Capture the cell that displays the provided text and extract its [X, Y] central coordinate. 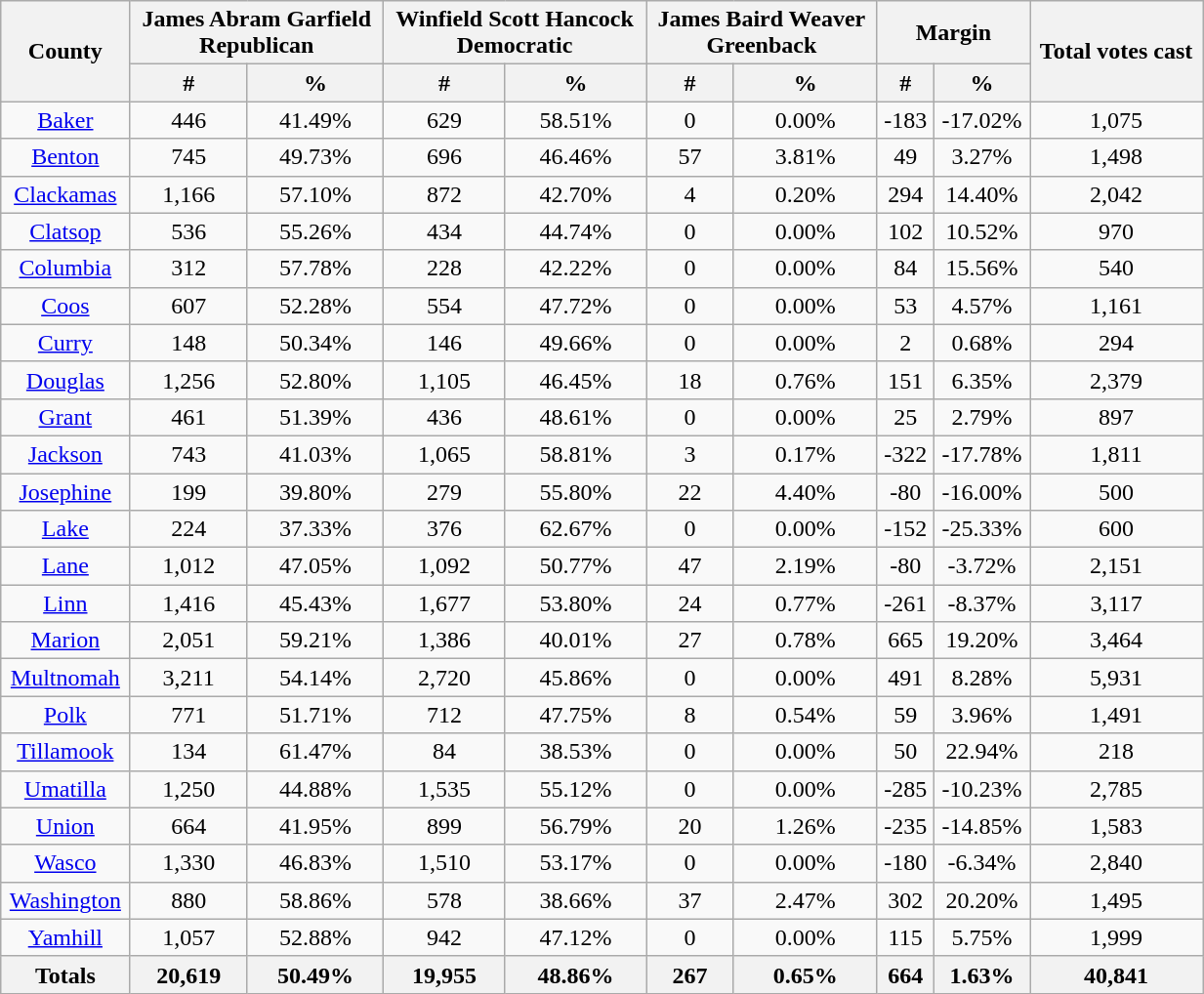
Clatsop [65, 231]
Grant [65, 417]
3,117 [1117, 603]
Tillamook [65, 752]
1,999 [1117, 937]
47.72% [575, 306]
53 [905, 306]
44.74% [575, 231]
1,065 [445, 454]
22 [690, 491]
25 [905, 417]
199 [188, 491]
44.88% [314, 789]
59.21% [314, 641]
0.76% [805, 380]
Douglas [65, 380]
1,416 [188, 603]
Washington [65, 900]
Wasco [65, 863]
712 [445, 715]
Columbia [65, 269]
4.57% [981, 306]
665 [905, 641]
37 [690, 900]
Union [65, 826]
536 [188, 231]
55.26% [314, 231]
Yamhill [65, 937]
3.96% [981, 715]
1,166 [188, 194]
554 [445, 306]
15.56% [981, 269]
38.66% [575, 900]
45.43% [314, 603]
39.80% [314, 491]
41.49% [314, 120]
434 [445, 231]
1,256 [188, 380]
5,931 [1117, 678]
-322 [905, 454]
1,583 [1117, 826]
50.77% [575, 566]
491 [905, 678]
-17.78% [981, 454]
942 [445, 937]
267 [690, 974]
897 [1117, 417]
Clackamas [65, 194]
218 [1117, 752]
1,491 [1117, 715]
57.78% [314, 269]
578 [445, 900]
8 [690, 715]
47.12% [575, 937]
46.83% [314, 863]
1,811 [1117, 454]
47.75% [575, 715]
-17.02% [981, 120]
2,720 [445, 678]
1,495 [1117, 900]
-152 [905, 529]
53.80% [575, 603]
51.71% [314, 715]
146 [445, 343]
Margin [953, 33]
42.70% [575, 194]
0.20% [805, 194]
49.66% [575, 343]
Benton [65, 157]
50.49% [314, 974]
1.63% [981, 974]
20,619 [188, 974]
0.17% [805, 454]
18 [690, 380]
48.61% [575, 417]
8.28% [981, 678]
771 [188, 715]
48.86% [575, 974]
Winfield Scott HancockDemocratic [516, 33]
629 [445, 120]
1,510 [445, 863]
1,012 [188, 566]
436 [445, 417]
0.65% [805, 974]
745 [188, 157]
1,386 [445, 641]
53.17% [575, 863]
49 [905, 157]
24 [690, 603]
51.39% [314, 417]
5.75% [981, 937]
19,955 [445, 974]
228 [445, 269]
19.20% [981, 641]
1,075 [1117, 120]
38.53% [575, 752]
-183 [905, 120]
52.80% [314, 380]
20.20% [981, 900]
Lane [65, 566]
1,057 [188, 937]
Linn [65, 603]
61.47% [314, 752]
-261 [905, 603]
3,464 [1117, 641]
Coos [65, 306]
46.45% [575, 380]
376 [445, 529]
55.12% [575, 789]
27 [690, 641]
102 [905, 231]
James Baird WeaverGreenback [762, 33]
54.14% [314, 678]
Josephine [65, 491]
743 [188, 454]
-14.85% [981, 826]
3 [690, 454]
James Abram GarfieldRepublican [257, 33]
2,042 [1117, 194]
-8.37% [981, 603]
2.79% [981, 417]
46.46% [575, 157]
1,330 [188, 863]
Marion [65, 641]
59 [905, 715]
6.35% [981, 380]
-180 [905, 863]
-16.00% [981, 491]
3.81% [805, 157]
57 [690, 157]
2,379 [1117, 380]
151 [905, 380]
2,151 [1117, 566]
14.40% [981, 194]
4 [690, 194]
1,535 [445, 789]
-25.33% [981, 529]
42.22% [575, 269]
56.79% [575, 826]
50 [905, 752]
22.94% [981, 752]
1,105 [445, 380]
446 [188, 120]
Jackson [65, 454]
40.01% [575, 641]
49.73% [314, 157]
45.86% [575, 678]
2,840 [1117, 863]
58.51% [575, 120]
1,161 [1117, 306]
279 [445, 491]
10.52% [981, 231]
Multnomah [65, 678]
540 [1117, 269]
47 [690, 566]
148 [188, 343]
302 [905, 900]
Curry [65, 343]
County [65, 51]
40,841 [1117, 974]
607 [188, 306]
Baker [65, 120]
1,092 [445, 566]
Lake [65, 529]
Total votes cast [1117, 51]
0.54% [805, 715]
2,785 [1117, 789]
115 [905, 937]
3.27% [981, 157]
899 [445, 826]
20 [690, 826]
-285 [905, 789]
58.81% [575, 454]
57.10% [314, 194]
-6.34% [981, 863]
1,498 [1117, 157]
3,211 [188, 678]
Umatilla [65, 789]
1,677 [445, 603]
-3.72% [981, 566]
600 [1117, 529]
2.19% [805, 566]
461 [188, 417]
970 [1117, 231]
55.80% [575, 491]
58.86% [314, 900]
41.03% [314, 454]
872 [445, 194]
1,250 [188, 789]
0.78% [805, 641]
500 [1117, 491]
52.28% [314, 306]
1.26% [805, 826]
47.05% [314, 566]
4.40% [805, 491]
2.47% [805, 900]
880 [188, 900]
0.68% [981, 343]
Polk [65, 715]
50.34% [314, 343]
41.95% [314, 826]
0.77% [805, 603]
-10.23% [981, 789]
134 [188, 752]
37.33% [314, 529]
312 [188, 269]
62.67% [575, 529]
Totals [65, 974]
2,051 [188, 641]
2 [905, 343]
52.88% [314, 937]
696 [445, 157]
-235 [905, 826]
224 [188, 529]
